Provide the (X, Y) coordinate of the cell's center where the given text is located.  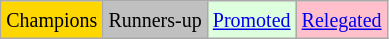
Promoted (252, 20)
Champions (52, 20)
Relegated (342, 20)
Runners-up (155, 20)
